For the text-containing cell, return its midpoint in [X, Y] coordinate format. 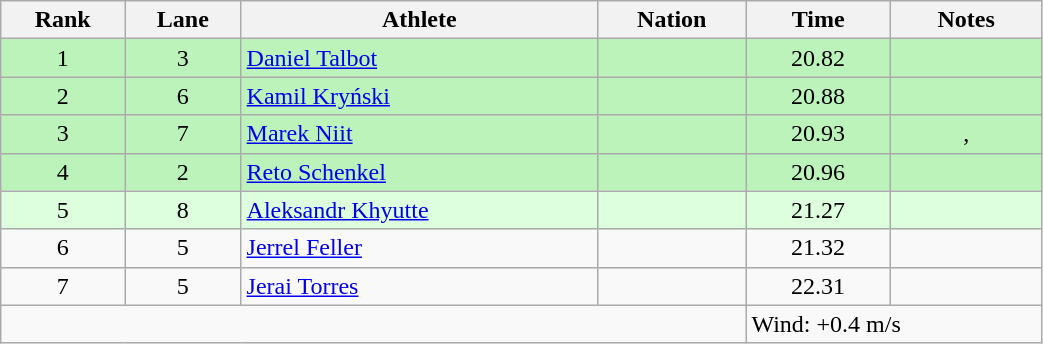
20.82 [818, 58]
Aleksandr Khyutte [419, 210]
Marek Niit [419, 134]
Nation [671, 20]
21.32 [818, 248]
20.93 [818, 134]
Rank [63, 20]
Notes [966, 20]
Athlete [419, 20]
Jerai Torres [419, 286]
Reto Schenkel [419, 172]
Time [818, 20]
1 [63, 58]
4 [63, 172]
8 [183, 210]
20.96 [818, 172]
20.88 [818, 96]
, [966, 134]
22.31 [818, 286]
Jerrel Feller [419, 248]
Wind: +0.4 m/s [894, 324]
Kamil Kryński [419, 96]
21.27 [818, 210]
Lane [183, 20]
Daniel Talbot [419, 58]
